Detect which cell encompasses the target text, then output its (X, Y) center coordinate. 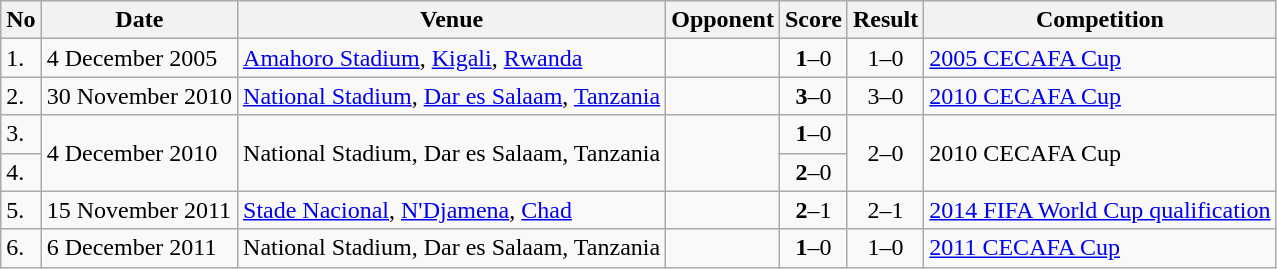
5. (21, 210)
Competition (1100, 20)
4 December 2005 (139, 58)
30 November 2010 (139, 96)
2011 CECAFA Cup (1100, 248)
Result (885, 20)
3. (21, 134)
Opponent (723, 20)
15 November 2011 (139, 210)
1. (21, 58)
Venue (452, 20)
2005 CECAFA Cup (1100, 58)
No (21, 20)
4. (21, 172)
Stade Nacional, N'Djamena, Chad (452, 210)
6. (21, 248)
2014 FIFA World Cup qualification (1100, 210)
2. (21, 96)
Date (139, 20)
6 December 2011 (139, 248)
Score (813, 20)
Amahoro Stadium, Kigali, Rwanda (452, 58)
4 December 2010 (139, 153)
